Return [X, Y] of the center of cell containing provided text 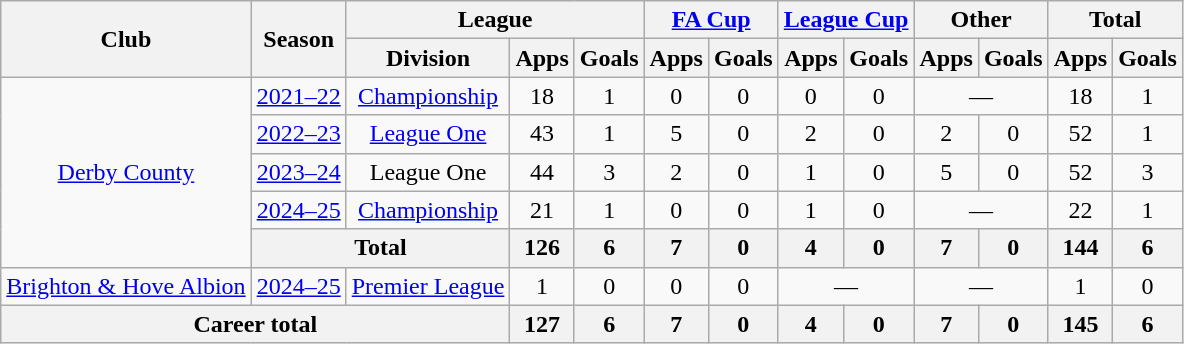
43 [542, 134]
21 [542, 210]
Premier League [428, 286]
2023–24 [298, 172]
2022–23 [298, 134]
22 [1080, 210]
Career total [256, 324]
Brighton & Hove Albion [126, 286]
Other [981, 20]
2021–22 [298, 96]
Club [126, 39]
145 [1080, 324]
44 [542, 172]
League Cup [846, 20]
Division [428, 58]
127 [542, 324]
126 [542, 248]
144 [1080, 248]
FA Cup [711, 20]
Derby County [126, 172]
League [495, 20]
Season [298, 39]
